Pinpoint the cell where the given text exists, returning its (X, Y) midpoint coordinate. 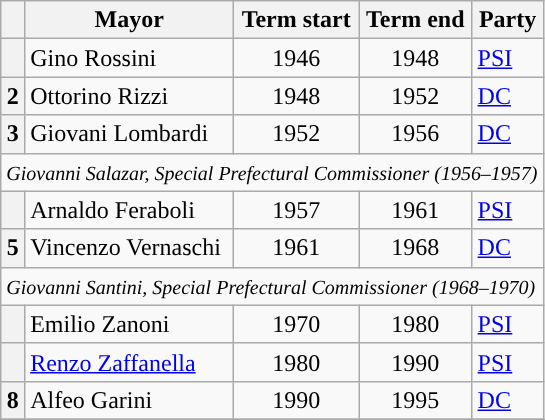
1968 (415, 248)
5 (13, 248)
Gino Rossini (130, 58)
Giovani Lombardi (130, 134)
Renzo Zaffanella (130, 362)
Emilio Zanoni (130, 324)
Vincenzo Vernaschi (130, 248)
Ottorino Rizzi (130, 96)
1970 (296, 324)
2 (13, 96)
Party (508, 20)
1946 (296, 58)
Alfeo Garini (130, 400)
1957 (296, 210)
3 (13, 134)
1995 (415, 400)
Term start (296, 20)
1956 (415, 134)
Giovanni Salazar, Special Prefectural Commissioner (1956–1957) (272, 172)
Giovanni Santini, Special Prefectural Commissioner (1968–1970) (272, 286)
Mayor (130, 20)
8 (13, 400)
Term end (415, 20)
Arnaldo Feraboli (130, 210)
